Capture the cell that displays the provided text and extract its (x, y) central coordinate. 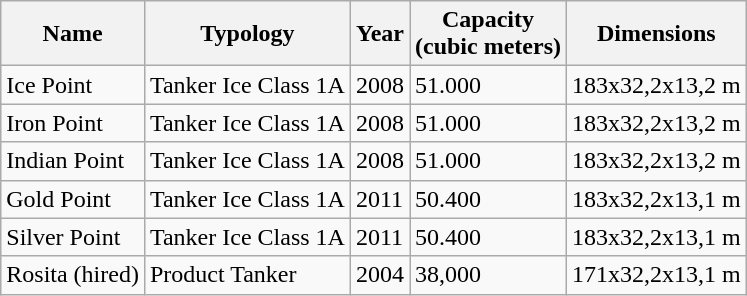
Indian Point (73, 161)
Product Tanker (247, 275)
Rosita (hired) (73, 275)
Gold Point (73, 199)
Name (73, 34)
Dimensions (657, 34)
Capacity(cubic meters) (488, 34)
Silver Point (73, 237)
2004 (380, 275)
38,000 (488, 275)
Year (380, 34)
171x32,2x13,1 m (657, 275)
Iron Point (73, 123)
Typology (247, 34)
Ice Point (73, 85)
